Return [X, Y] of the center of cell containing provided text 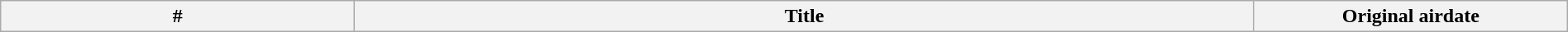
Title [805, 16]
# [178, 16]
Original airdate [1411, 16]
